Output the (x, y) coordinate of the center of the cell containing the given text.  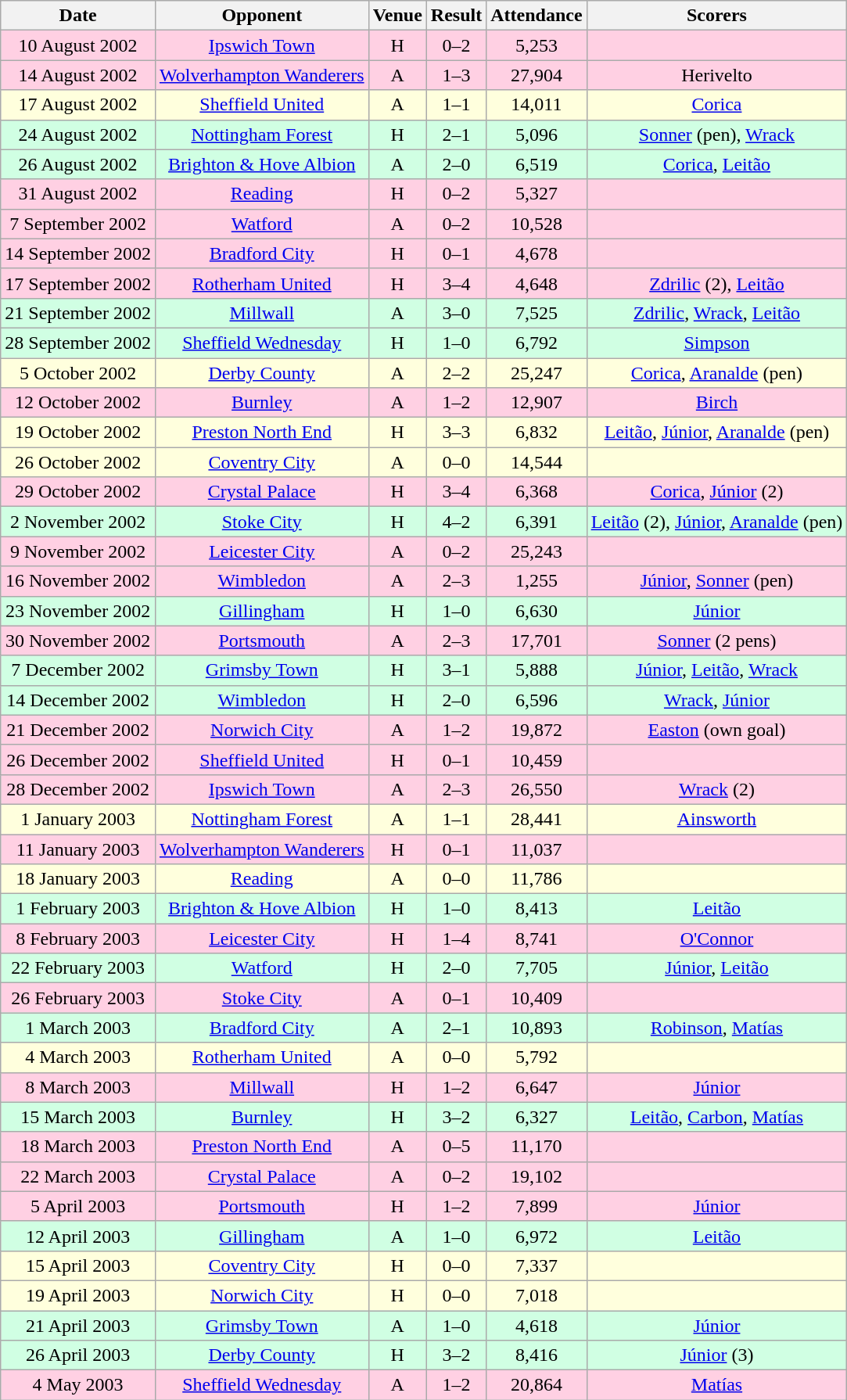
5 October 2002 (78, 373)
6,832 (537, 433)
Opponent (261, 16)
Corica, Aranalde (pen) (716, 373)
3–1 (456, 670)
4,618 (537, 1326)
4,678 (537, 253)
19,102 (537, 1176)
6,630 (537, 611)
6,327 (537, 1117)
6,596 (537, 700)
5,096 (537, 135)
Júnior, Sonner (pen) (716, 581)
1–3 (456, 75)
10,409 (537, 998)
19 October 2002 (78, 433)
30 November 2002 (78, 641)
2 November 2002 (78, 522)
26 December 2002 (78, 759)
22 March 2003 (78, 1176)
4–2 (456, 522)
Herivelto (716, 75)
10,459 (537, 759)
26 August 2002 (78, 164)
28 December 2002 (78, 789)
1–4 (456, 939)
6,972 (537, 1236)
14 December 2002 (78, 700)
Matías (716, 1385)
Leitão, Júnior, Aranalde (pen) (716, 433)
11,037 (537, 849)
6,792 (537, 343)
Sonner (2 pens) (716, 641)
28,441 (537, 819)
20,864 (537, 1385)
7,525 (537, 313)
12 October 2002 (78, 403)
7 September 2002 (78, 224)
23 November 2002 (78, 611)
31 August 2002 (78, 194)
22 February 2003 (78, 968)
8,413 (537, 909)
Júnior, Leitão, Wrack (716, 670)
7,899 (537, 1206)
Scorers (716, 16)
16 November 2002 (78, 581)
Wrack (2) (716, 789)
8 February 2003 (78, 939)
Júnior, Leitão (716, 968)
18 March 2003 (78, 1147)
7,018 (537, 1295)
19 April 2003 (78, 1295)
26 February 2003 (78, 998)
Júnior (3) (716, 1355)
0–5 (456, 1147)
26 April 2003 (78, 1355)
15 April 2003 (78, 1265)
15 March 2003 (78, 1117)
Attendance (537, 16)
3–0 (456, 313)
14,544 (537, 462)
7,705 (537, 968)
2–2 (456, 373)
17 September 2002 (78, 283)
28 September 2002 (78, 343)
Ainsworth (716, 819)
24 August 2002 (78, 135)
19,872 (537, 730)
29 October 2002 (78, 492)
5,792 (537, 1057)
5,888 (537, 670)
4,648 (537, 283)
4 May 2003 (78, 1385)
12,907 (537, 403)
7,337 (537, 1265)
Easton (own goal) (716, 730)
1 March 2003 (78, 1028)
10,893 (537, 1028)
11,170 (537, 1147)
Robinson, Matías (716, 1028)
27,904 (537, 75)
17 August 2002 (78, 105)
Leitão, Carbon, Matías (716, 1117)
21 September 2002 (78, 313)
14,011 (537, 105)
17,701 (537, 641)
21 December 2002 (78, 730)
Sonner (pen), Wrack (716, 135)
21 April 2003 (78, 1326)
Corica, Júnior (2) (716, 492)
14 September 2002 (78, 253)
Zdrilic, Wrack, Leitão (716, 313)
8,416 (537, 1355)
4 March 2003 (78, 1057)
Corica, Leitão (716, 164)
6,647 (537, 1087)
5,253 (537, 45)
1,255 (537, 581)
10,528 (537, 224)
12 April 2003 (78, 1236)
7 December 2002 (78, 670)
Venue (397, 16)
8,741 (537, 939)
O'Connor (716, 939)
25,243 (537, 551)
Zdrilic (2), Leitão (716, 283)
5,327 (537, 194)
Simpson (716, 343)
25,247 (537, 373)
6,391 (537, 522)
Birch (716, 403)
Leitão (2), Júnior, Aranalde (pen) (716, 522)
Corica (716, 105)
Date (78, 16)
11 January 2003 (78, 849)
11,786 (537, 879)
9 November 2002 (78, 551)
14 August 2002 (78, 75)
1 February 2003 (78, 909)
6,519 (537, 164)
8 March 2003 (78, 1087)
Wrack, Júnior (716, 700)
1 January 2003 (78, 819)
18 January 2003 (78, 879)
3–3 (456, 433)
26 October 2002 (78, 462)
26,550 (537, 789)
10 August 2002 (78, 45)
6,368 (537, 492)
Result (456, 16)
5 April 2003 (78, 1206)
